Scan for the cell matching the given text and deliver its (X, Y) coordinate at center. 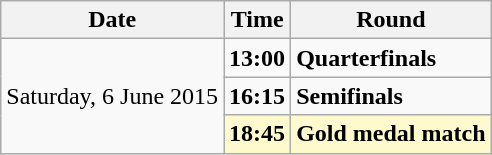
16:15 (258, 96)
Round (391, 20)
Gold medal match (391, 134)
18:45 (258, 134)
Saturday, 6 June 2015 (112, 96)
13:00 (258, 58)
Date (112, 20)
Time (258, 20)
Semifinals (391, 96)
Quarterfinals (391, 58)
